From the cell containing the given text, extract its center point as [x, y] coordinate. 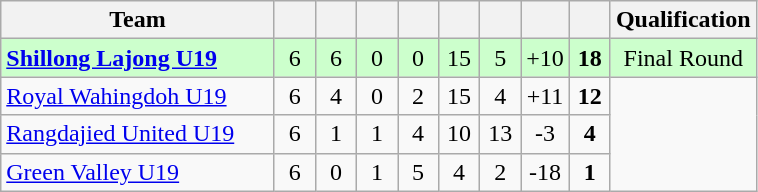
18 [590, 58]
12 [590, 96]
Final Round [683, 58]
Green Valley U19 [138, 172]
13 [500, 134]
Rangdajied United U19 [138, 134]
-3 [546, 134]
+10 [546, 58]
Shillong Lajong U19 [138, 58]
Qualification [683, 20]
10 [460, 134]
Team [138, 20]
Royal Wahingdoh U19 [138, 96]
-18 [546, 172]
+11 [546, 96]
